Return (x, y) of the center of cell containing provided text 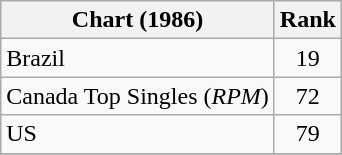
79 (308, 134)
Canada Top Singles (RPM) (138, 96)
72 (308, 96)
Rank (308, 20)
Brazil (138, 58)
Chart (1986) (138, 20)
19 (308, 58)
US (138, 134)
